Output the (X, Y) coordinate of the center of the cell containing the given text.  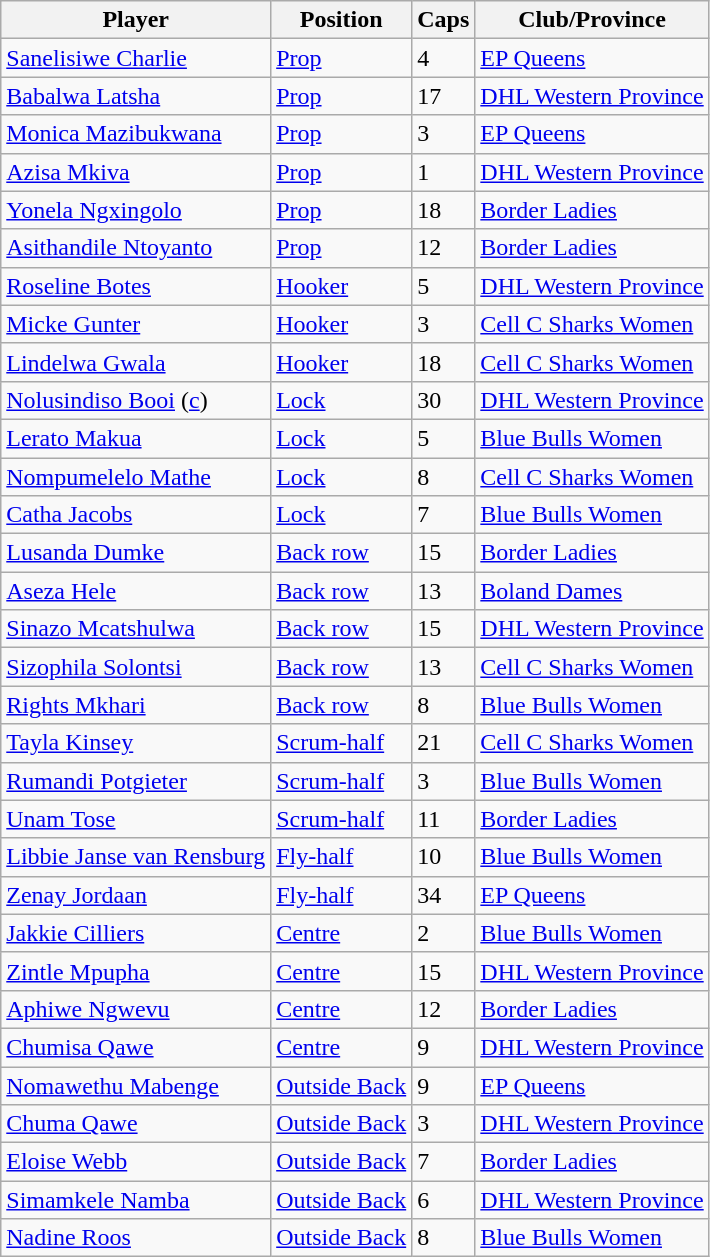
Simamkele Namba (136, 1200)
Libbie Janse van Rensburg (136, 857)
Micke Gunter (136, 324)
Sizophila Solontsi (136, 667)
Lindelwa Gwala (136, 362)
Yonela Ngxingolo (136, 210)
17 (444, 96)
Catha Jacobs (136, 515)
Rights Mkhari (136, 705)
Chumisa Qawe (136, 1047)
Caps (444, 20)
Aseza Hele (136, 591)
Lerato Makua (136, 438)
34 (444, 895)
Sinazo Mcatshulwa (136, 629)
Nadine Roos (136, 1238)
Sanelisiwe Charlie (136, 58)
1 (444, 172)
21 (444, 743)
Monica Mazibukwana (136, 134)
Position (342, 20)
11 (444, 819)
Player (136, 20)
Zenay Jordaan (136, 895)
Tayla Kinsey (136, 743)
Eloise Webb (136, 1162)
Boland Dames (592, 591)
Nomawethu Mabenge (136, 1085)
Chuma Qawe (136, 1124)
Azisa Mkiva (136, 172)
4 (444, 58)
Nompumelelo Mathe (136, 477)
10 (444, 857)
Aphiwe Ngwevu (136, 1009)
Unam Tose (136, 819)
2 (444, 933)
6 (444, 1200)
Roseline Botes (136, 286)
Asithandile Ntoyanto (136, 248)
Zintle Mpupha (136, 971)
Nolusindiso Booi (c) (136, 400)
Babalwa Latsha (136, 96)
Jakkie Cilliers (136, 933)
Lusanda Dumke (136, 553)
30 (444, 400)
Club/Province (592, 20)
Rumandi Potgieter (136, 781)
